For the text-containing cell, return its midpoint in [X, Y] coordinate format. 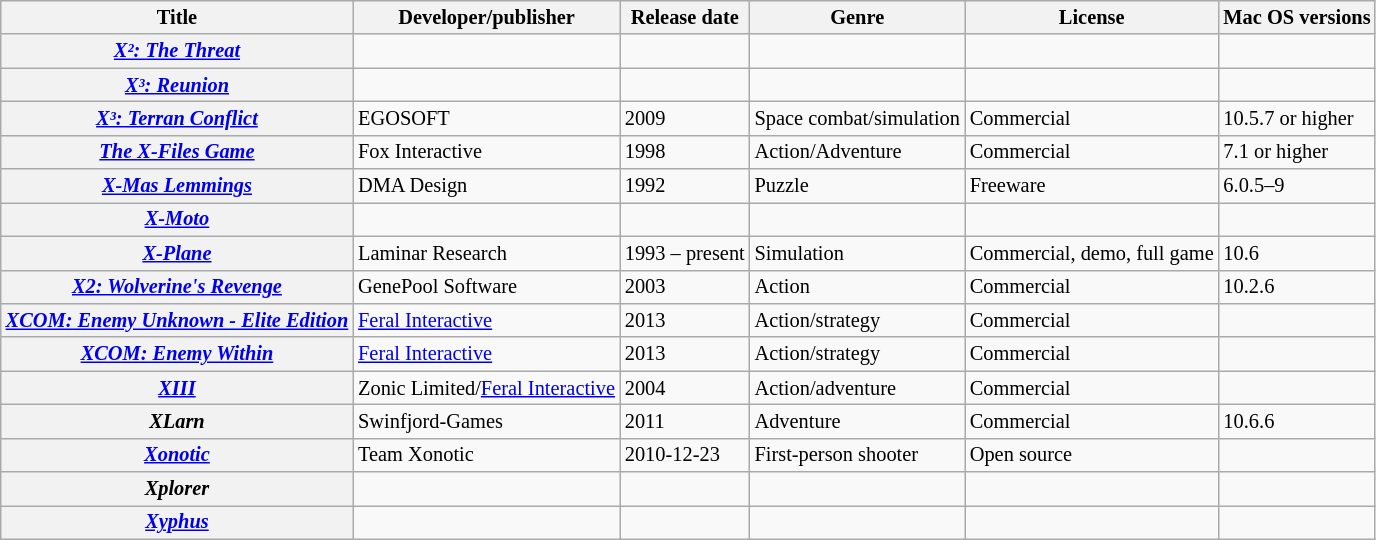
6.0.5–9 [1298, 186]
Open source [1092, 455]
Swinfjord-Games [486, 421]
2003 [685, 287]
Fox Interactive [486, 152]
10.5.7 or higher [1298, 118]
DMA Design [486, 186]
X³: Reunion [177, 85]
Action [858, 287]
Xyphus [177, 522]
Mac OS versions [1298, 17]
Laminar Research [486, 253]
XCOM: Enemy Within [177, 354]
The X-Files Game [177, 152]
10.2.6 [1298, 287]
1993 – present [685, 253]
X-Mas Lemmings [177, 186]
2004 [685, 388]
Xonotic [177, 455]
Action/Adventure [858, 152]
10.6 [1298, 253]
Action/adventure [858, 388]
GenePool Software [486, 287]
Title [177, 17]
XCOM: Enemy Unknown - Elite Edition [177, 320]
Xplorer [177, 489]
7.1 or higher [1298, 152]
First-person shooter [858, 455]
Freeware [1092, 186]
X-Moto [177, 219]
Zonic Limited/Feral Interactive [486, 388]
Space combat/simulation [858, 118]
Release date [685, 17]
1998 [685, 152]
X²: The Threat [177, 51]
XIII [177, 388]
1992 [685, 186]
Team Xonotic [486, 455]
X³: Terran Conflict [177, 118]
Adventure [858, 421]
XLarn [177, 421]
EGOSOFT [486, 118]
License [1092, 17]
Simulation [858, 253]
2011 [685, 421]
X2: Wolverine's Revenge [177, 287]
Puzzle [858, 186]
Commercial, demo, full game [1092, 253]
2010-12-23 [685, 455]
10.6.6 [1298, 421]
Developer/publisher [486, 17]
X-Plane [177, 253]
2009 [685, 118]
Genre [858, 17]
